Capture the cell that displays the provided text and extract its (X, Y) central coordinate. 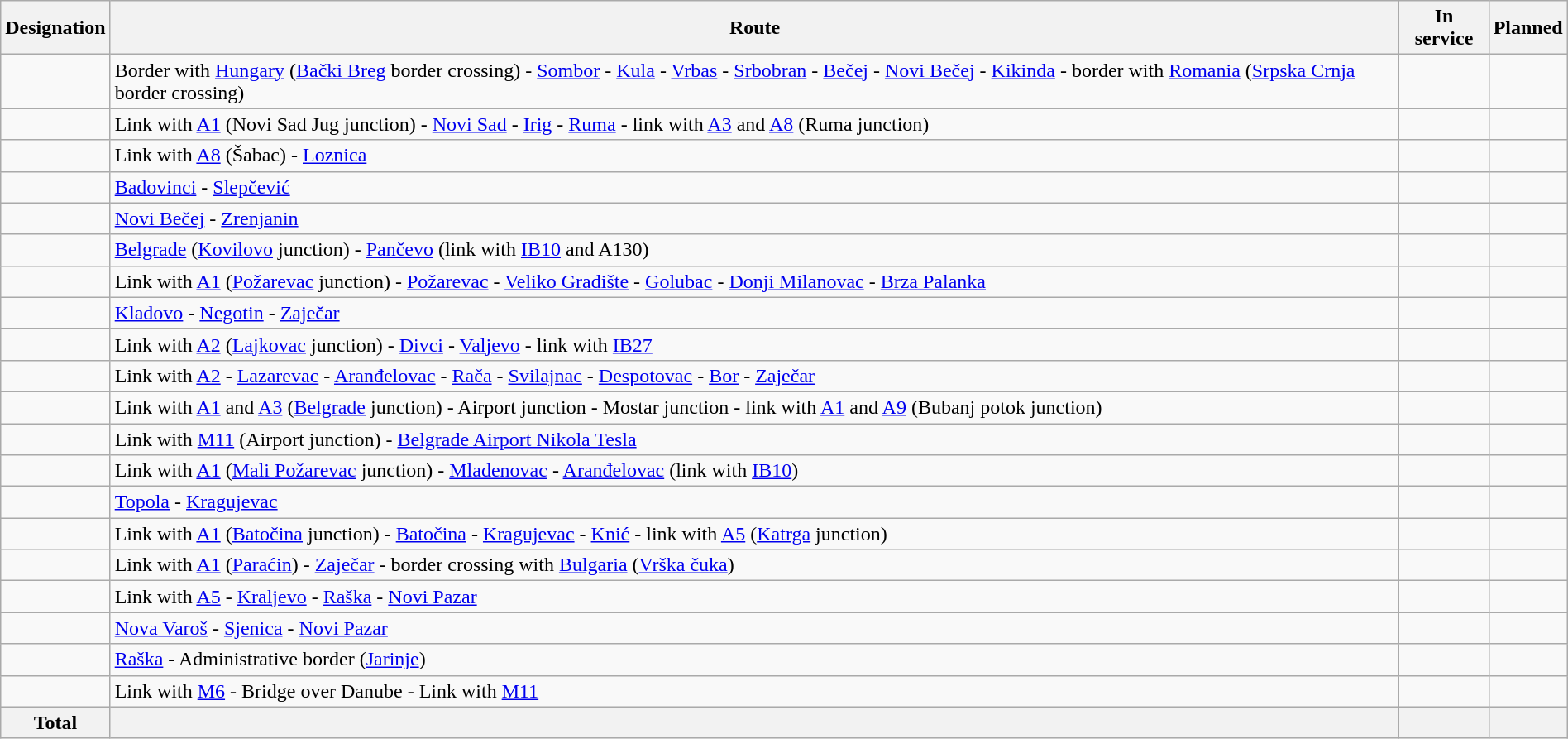
Designation (55, 28)
Belgrade (Kovilovo junction) - Pančevo (link with IB10 and A130) (754, 250)
Link with A1 (Požarevac junction) - Požarevac - Veliko Gradište - Golubac - Donji Milanovac - Brza Palanka (754, 281)
Raška - Administrative border (Jarinje) (754, 660)
Topola - Kragujevac (754, 502)
Total (55, 722)
Link with A5 - Kraljevo - Raška - Novi Pazar (754, 597)
Link with A1 (Novi Sad Jug junction) - Novi Sad - Irig - Ruma - link with A3 and A8 (Ruma junction) (754, 124)
Badovinci - Slepčević (754, 187)
In service (1444, 28)
Link with A8 (Šabac) - Loznica (754, 156)
Novi Bečej - Zrenjanin (754, 218)
Link with A2 - Lazarevac - Aranđelovac - Rača - Svilajnac - Despotovac - Bor - Zaječar (754, 376)
Planned (1528, 28)
Nova Varoš - Sjenica - Novi Pazar (754, 628)
Link with M6 - Bridge over Danube - Link with M11 (754, 691)
Kladovo - Negotin - Zaječar (754, 313)
Route (754, 28)
Link with M11 (Airport junction) - Belgrade Airport Nikola Tesla (754, 439)
Link with A1 (Paraćin) - Zaječar - border crossing with Bulgaria (Vrška čuka) (754, 565)
Link with A1 (Mali Požarevac junction) - Mladenovac - Aranđelovac (link with IB10) (754, 471)
Link with A1 and A3 (Belgrade junction) - Airport junction - Mostar junction - link with A1 and A9 (Bubanj potok junction) (754, 407)
Link with A1 (Batočina junction) - Batočina - Kragujevac - Knić - link with A5 (Katrga junction) (754, 534)
Link with A2 (Lajkovac junction) - Divci - Valjevo - link with IB27 (754, 344)
